Return the [X, Y] coordinate for the center point of the cell that contains the specified text.  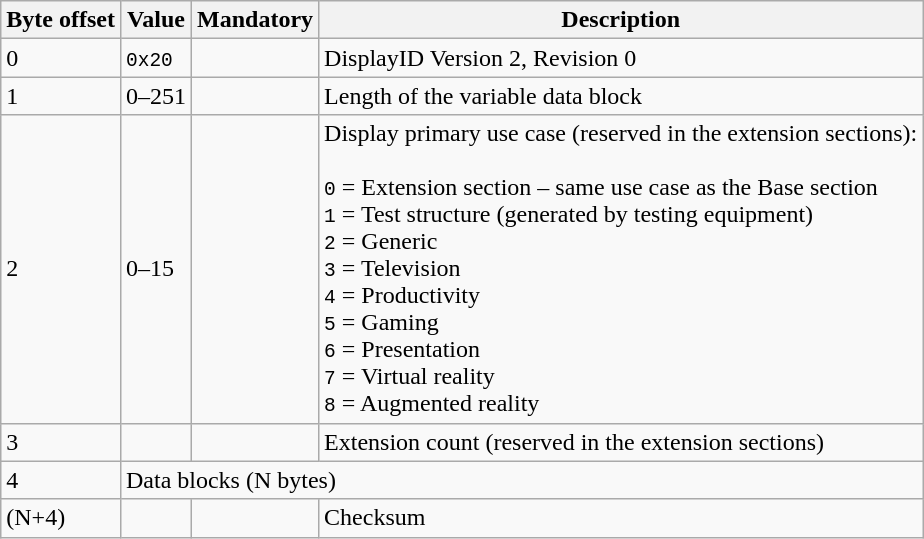
Checksum [621, 518]
1 [61, 96]
0–15 [156, 269]
0–251 [156, 96]
DisplayID Version 2, Revision 0 [621, 58]
Value [156, 20]
Mandatory [256, 20]
4 [61, 480]
Extension count (reserved in the extension sections) [621, 442]
Length of the variable data block [621, 96]
0x20 [156, 58]
Description [621, 20]
2 [61, 269]
Byte offset [61, 20]
Data blocks (N bytes) [521, 480]
0 [61, 58]
(N+4) [61, 518]
3 [61, 442]
